Locate the cell with the specified text and output its (x, y) center coordinate. 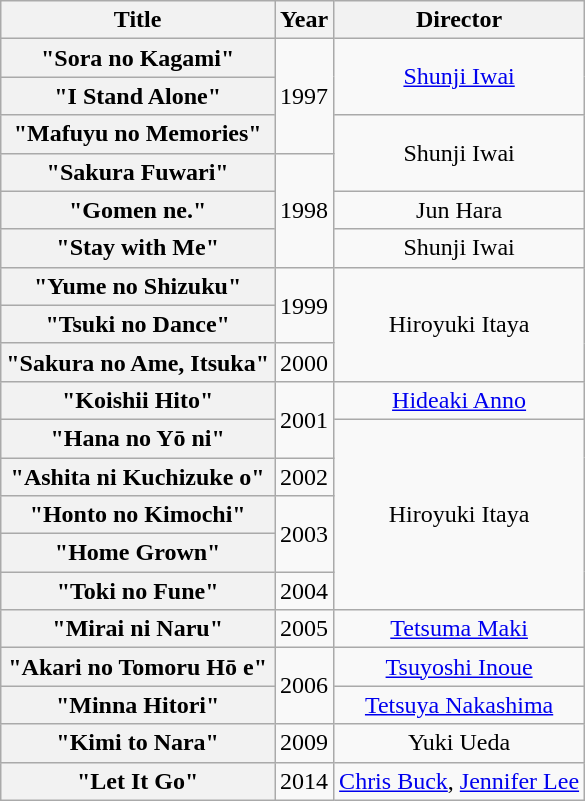
"Sora no Kagami" (138, 58)
2009 (304, 743)
"Tsuki no Dance" (138, 324)
2014 (304, 781)
"Sakura no Ame, Itsuka" (138, 362)
"Home Grown" (138, 553)
Year (304, 20)
Tetsuya Nakashima (460, 705)
2004 (304, 591)
2003 (304, 534)
"Koishii Hito" (138, 400)
"Let It Go" (138, 781)
2000 (304, 362)
"Minna Hitori" (138, 705)
Chris Buck, Jennifer Lee (460, 781)
"Mafuyu no Memories" (138, 134)
"Gomen ne." (138, 210)
Yuki Ueda (460, 743)
"Honto no Kimochi" (138, 515)
Tetsuma Maki (460, 629)
"Mirai ni Naru" (138, 629)
1998 (304, 210)
Title (138, 20)
"Akari no Tomoru Hō e" (138, 667)
"Ashita ni Kuchizuke o" (138, 477)
"Sakura Fuwari" (138, 172)
"Toki no Fune" (138, 591)
"Kimi to Nara" (138, 743)
"I Stand Alone" (138, 96)
Tsuyoshi Inoue (460, 667)
"Stay with Me" (138, 248)
Jun Hara (460, 210)
2002 (304, 477)
Director (460, 20)
Hideaki Anno (460, 400)
"Yume no Shizuku" (138, 286)
1997 (304, 96)
2001 (304, 419)
2006 (304, 686)
2005 (304, 629)
1999 (304, 305)
"Hana no Yō ni" (138, 438)
